Detect which cell encompasses the target text, then output its (X, Y) center coordinate. 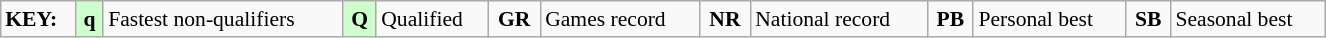
Qualified (432, 19)
National record (838, 19)
Fastest non-qualifiers (223, 19)
Personal best (1049, 19)
q (90, 19)
NR (725, 19)
KEY: (38, 19)
Seasonal best (1248, 19)
GR (514, 19)
PB (950, 19)
Games record (620, 19)
Q (360, 19)
SB (1148, 19)
